Capture the cell that displays the provided text and extract its (X, Y) central coordinate. 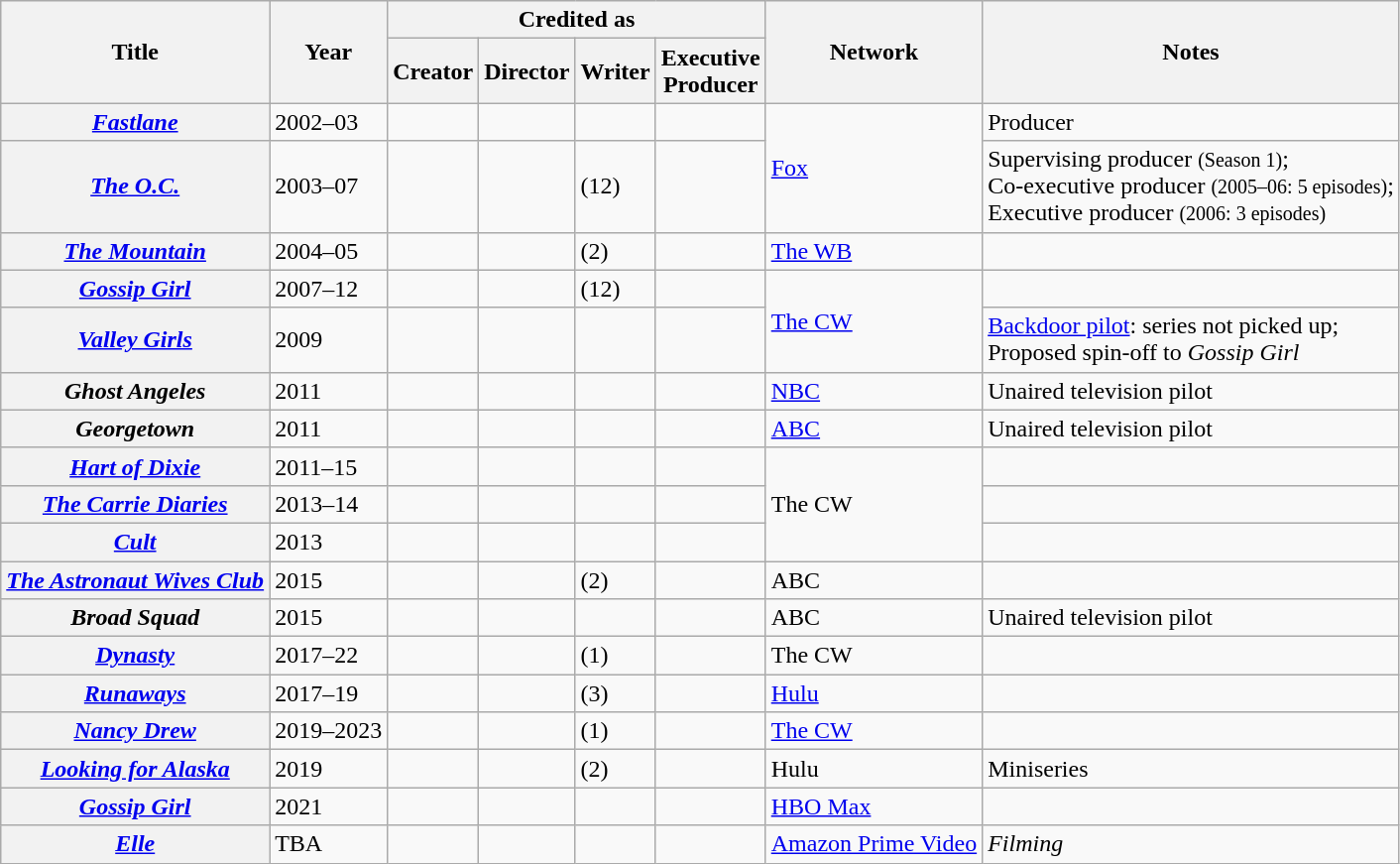
2007–12 (329, 289)
Fastlane (135, 122)
Looking for Alaska (135, 769)
Producer (1192, 122)
(3) (615, 693)
HBO Max (874, 806)
Backdoor pilot: series not picked up; Proposed spin-off to Gossip Girl (1192, 339)
Valley Girls (135, 339)
NBC (874, 391)
2004–05 (329, 251)
Filming (1192, 844)
Runaways (135, 693)
2009 (329, 339)
Writer (615, 71)
The WB (874, 251)
Miniseries (1192, 769)
Amazon Prime Video (874, 844)
Creator (433, 71)
The Mountain (135, 251)
Ghost Angeles (135, 391)
2017–22 (329, 656)
The Astronaut Wives Club (135, 580)
Elle (135, 844)
Credited as (577, 20)
2011–15 (329, 466)
2013–14 (329, 504)
The O.C. (135, 186)
ExecutiveProducer (710, 71)
Hart of Dixie (135, 466)
TBA (329, 844)
Year (329, 52)
Dynasty (135, 656)
2019 (329, 769)
Title (135, 52)
Network (874, 52)
The Carrie Diaries (135, 504)
Nancy Drew (135, 731)
Supervising producer (Season 1); Co-executive producer (2005–06: 5 episodes); Executive producer (2006: 3 episodes) (1192, 186)
2013 (329, 542)
Fox (874, 168)
2002–03 (329, 122)
Cult (135, 542)
2017–19 (329, 693)
2021 (329, 806)
2019–2023 (329, 731)
Georgetown (135, 429)
Notes (1192, 52)
2003–07 (329, 186)
Broad Squad (135, 618)
Director (527, 71)
